Scan for the cell matching the given text and deliver its (X, Y) coordinate at center. 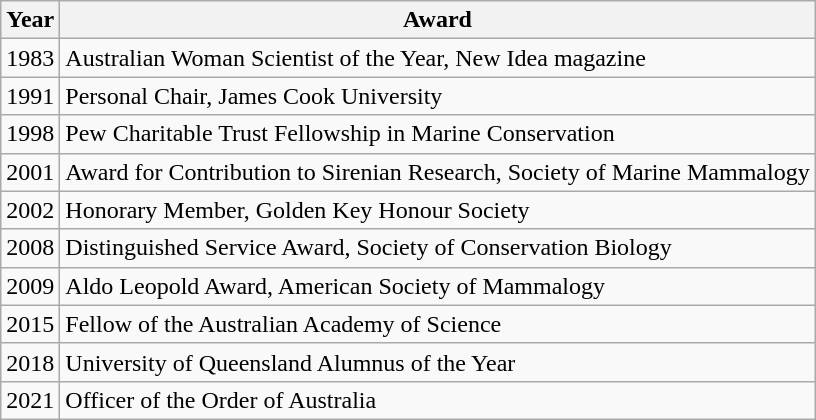
Honorary Member, Golden Key Honour Society (438, 210)
2018 (30, 362)
University of Queensland Alumnus of the Year (438, 362)
2009 (30, 286)
1998 (30, 134)
1983 (30, 58)
2021 (30, 400)
2015 (30, 324)
1991 (30, 96)
2001 (30, 172)
Award (438, 20)
Fellow of the Australian Academy of Science (438, 324)
2002 (30, 210)
Distinguished Service Award, Society of Conservation Biology (438, 248)
Aldo Leopold Award, American Society of Mammalogy (438, 286)
Australian Woman Scientist of the Year, New Idea magazine (438, 58)
Officer of the Order of Australia (438, 400)
Year (30, 20)
Pew Charitable Trust Fellowship in Marine Conservation (438, 134)
Personal Chair, James Cook University (438, 96)
Award for Contribution to Sirenian Research, Society of Marine Mammalogy (438, 172)
2008 (30, 248)
